Locate the cell with the specified text and output its [X, Y] center coordinate. 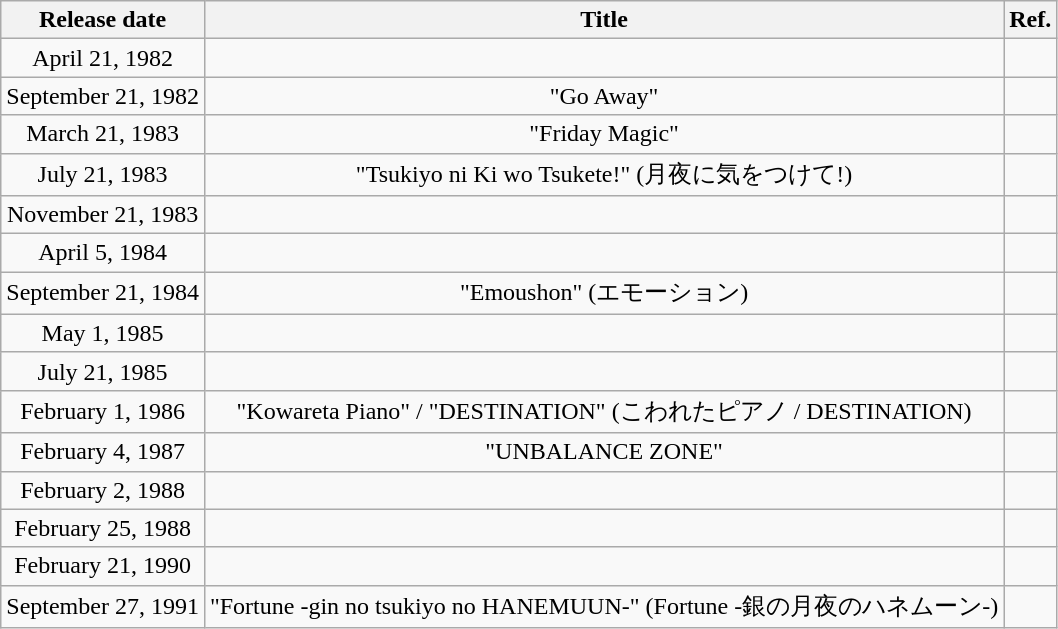
"Tsukiyo ni Ki wo Tsukete!" (月夜に気をつけて!) [604, 174]
November 21, 1983 [103, 215]
"Friday Magic" [604, 134]
April 5, 1984 [103, 253]
February 25, 1988 [103, 528]
April 21, 1982 [103, 58]
May 1, 1985 [103, 333]
July 21, 1985 [103, 371]
March 21, 1983 [103, 134]
Title [604, 20]
"Emoushon" (エモーション) [604, 294]
September 21, 1982 [103, 96]
"Fortune -gin no tsukiyo no HANEMUUN-" (Fortune -銀の月夜のハネムーン-) [604, 606]
September 27, 1991 [103, 606]
February 4, 1987 [103, 452]
July 21, 1983 [103, 174]
February 2, 1988 [103, 490]
February 1, 1986 [103, 412]
"Kowareta Piano" / "DESTINATION" (こわれたピアノ / DESTINATION) [604, 412]
"Go Away" [604, 96]
Release date [103, 20]
February 21, 1990 [103, 566]
September 21, 1984 [103, 294]
Ref. [1030, 20]
"UNBALANCE ZONE" [604, 452]
